Output the [x, y] coordinate of the center of the cell containing the given text.  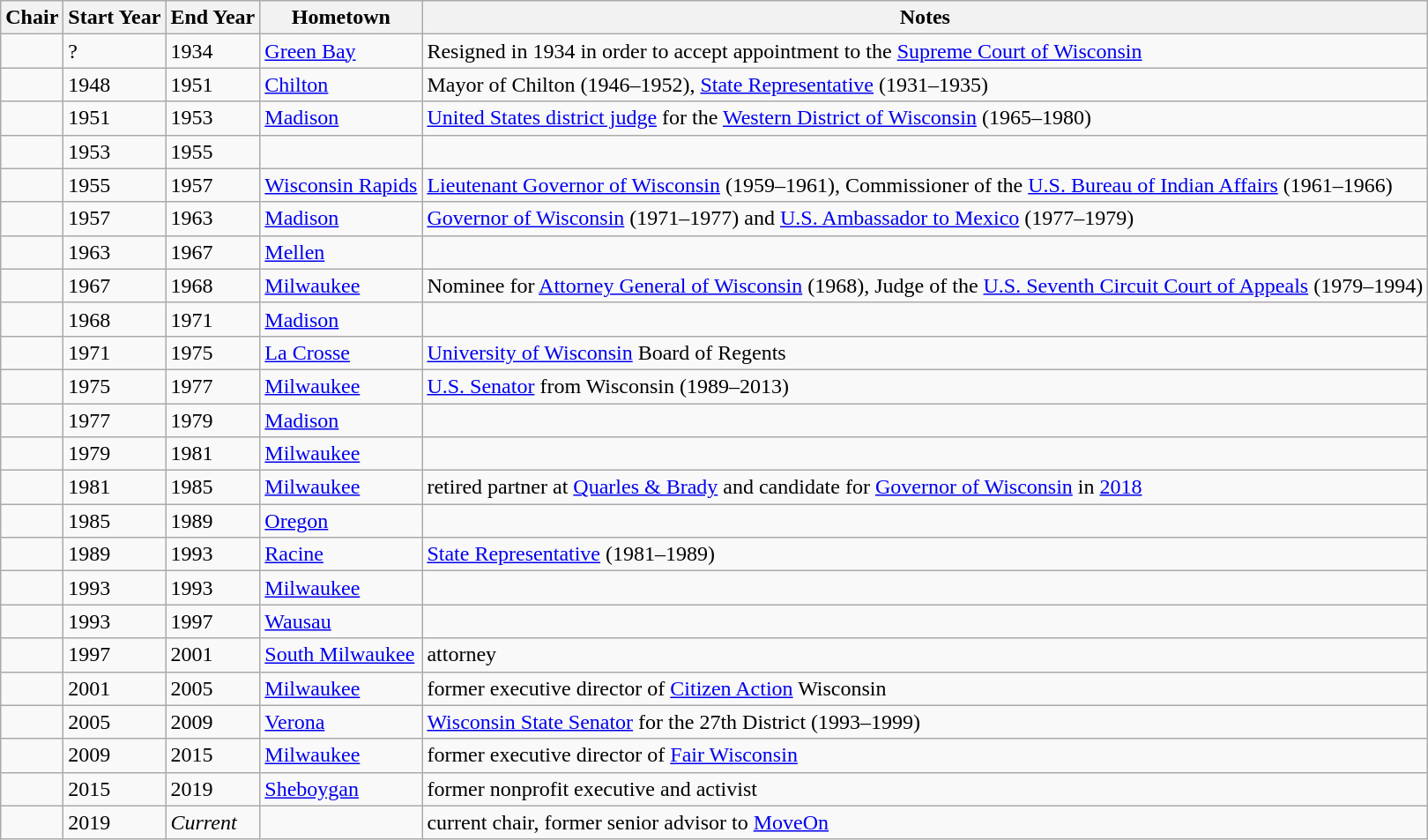
Governor of Wisconsin (1971–1977) and U.S. Ambassador to Mexico (1977–1979) [926, 219]
1934 [213, 51]
Current [213, 822]
Wisconsin State Senator for the 27th District (1993–1999) [926, 722]
former nonprofit executive and activist [926, 789]
attorney [926, 655]
Lieutenant Governor of Wisconsin (1959–1961), Commissioner of the U.S. Bureau of Indian Affairs (1961–1966) [926, 185]
Oregon [341, 521]
Chair [32, 18]
former executive director of Citizen Action Wisconsin [926, 688]
? [115, 51]
U.S. Senator from Wisconsin (1989–2013) [926, 386]
Racine [341, 554]
Notes [926, 18]
Start Year [115, 18]
South Milwaukee [341, 655]
End Year [213, 18]
Green Bay [341, 51]
former executive director of Fair Wisconsin [926, 755]
La Crosse [341, 353]
current chair, former senior advisor to MoveOn [926, 822]
State Representative (1981–1989) [926, 554]
Mellen [341, 252]
University of Wisconsin Board of Regents [926, 353]
retired partner at Quarles & Brady and candidate for Governor of Wisconsin in 2018 [926, 487]
Nominee for Attorney General of Wisconsin (1968), Judge of the U.S. Seventh Circuit Court of Appeals (1979–1994) [926, 286]
Chilton [341, 85]
Wausau [341, 621]
Sheboygan [341, 789]
Mayor of Chilton (1946–1952), State Representative (1931–1935) [926, 85]
Wisconsin Rapids [341, 185]
Verona [341, 722]
Resigned in 1934 in order to accept appointment to the Supreme Court of Wisconsin [926, 51]
United States district judge for the Western District of Wisconsin (1965–1980) [926, 118]
1948 [115, 85]
Hometown [341, 18]
